Output the (x, y) coordinate of the center of the cell containing the given text.  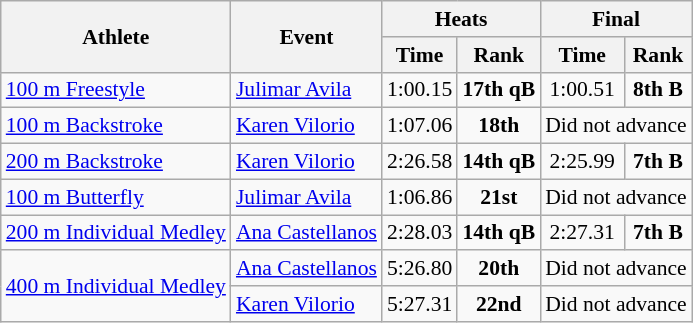
Final (616, 19)
Athlete (116, 36)
2:28.03 (420, 233)
1:00.15 (420, 90)
8th B (658, 90)
17th qB (498, 90)
Event (306, 36)
100 m Freestyle (116, 90)
5:27.31 (420, 304)
100 m Butterfly (116, 197)
1:06.86 (420, 197)
400 m Individual Medley (116, 286)
18th (498, 126)
5:26.80 (420, 269)
200 m Backstroke (116, 162)
22nd (498, 304)
2:25.99 (582, 162)
21st (498, 197)
1:07.06 (420, 126)
2:26.58 (420, 162)
100 m Backstroke (116, 126)
1:00.51 (582, 90)
Heats (461, 19)
20th (498, 269)
200 m Individual Medley (116, 233)
2:27.31 (582, 233)
